Determine the (x, y) coordinate at the center of the cell enclosing the given text.  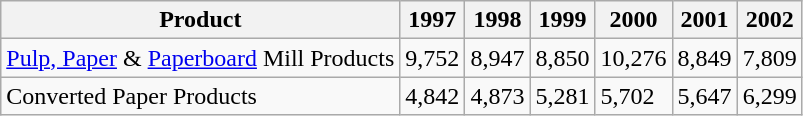
5,702 (634, 96)
4,842 (432, 96)
8,849 (704, 58)
Product (200, 20)
Converted Paper Products (200, 96)
2000 (634, 20)
7,809 (770, 58)
2002 (770, 20)
5,281 (562, 96)
4,873 (498, 96)
1998 (498, 20)
1999 (562, 20)
10,276 (634, 58)
2001 (704, 20)
5,647 (704, 96)
6,299 (770, 96)
8,850 (562, 58)
8,947 (498, 58)
1997 (432, 20)
Pulp, Paper & Paperboard Mill Products (200, 58)
9,752 (432, 58)
